Pinpoint the cell where the given text exists, returning its [X, Y] midpoint coordinate. 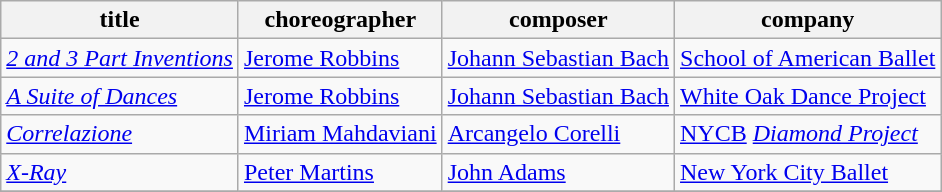
2 and 3 Part Inventions [120, 58]
New York City Ballet [808, 172]
School of American Ballet [808, 58]
Correlazione [120, 134]
John Adams [558, 172]
title [120, 20]
X-Ray [120, 172]
White Oak Dance Project [808, 96]
Arcangelo Corelli [558, 134]
composer [558, 20]
NYCB Diamond Project [808, 134]
company [808, 20]
Peter Martins [340, 172]
A Suite of Dances [120, 96]
choreographer [340, 20]
Miriam Mahdaviani [340, 134]
